Scan for the cell matching the given text and deliver its [x, y] coordinate at center. 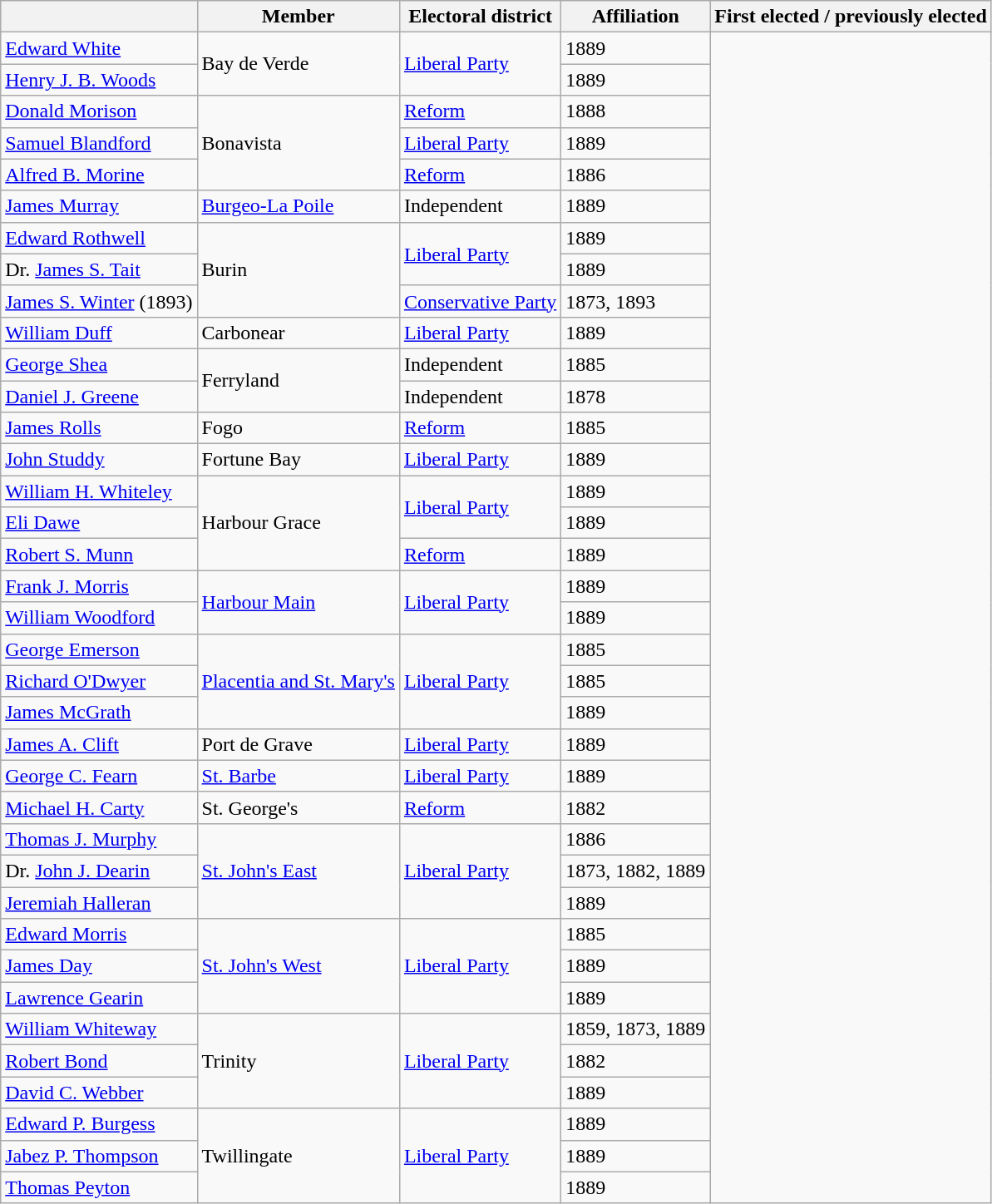
Edward White [99, 48]
Bay de Verde [298, 64]
Trinity [298, 1061]
Placentia and St. Mary's [298, 681]
1873, 1882, 1889 [635, 871]
George Shea [99, 364]
Daniel J. Greene [99, 397]
Twillingate [298, 1156]
Edward Morris [99, 935]
St. John's West [298, 966]
James Rolls [99, 428]
Harbour Grace [298, 523]
James Murray [99, 206]
Harbour Main [298, 602]
First elected / previously elected [851, 17]
1888 [635, 111]
John Studdy [99, 460]
Michael H. Carty [99, 807]
Jeremiah Halleran [99, 902]
Electoral district [480, 17]
St. Barbe [298, 776]
Dr. James S. Tait [99, 269]
George C. Fearn [99, 776]
William Duff [99, 333]
Conservative Party [480, 301]
Edward P. Burgess [99, 1124]
1878 [635, 397]
Affiliation [635, 17]
1873, 1893 [635, 301]
Jabez P. Thompson [99, 1156]
Burgeo-La Poile [298, 206]
Thomas Peyton [99, 1187]
Frank J. Morris [99, 586]
Robert S. Munn [99, 555]
James Day [99, 966]
St. John's East [298, 871]
Fortune Bay [298, 460]
David C. Webber [99, 1093]
Edward Rothwell [99, 238]
Burin [298, 269]
George Emerson [99, 649]
James McGrath [99, 713]
William Whiteway [99, 1029]
William Woodford [99, 618]
Member [298, 17]
Alfred B. Morine [99, 175]
Bonavista [298, 143]
1859, 1873, 1889 [635, 1029]
Samuel Blandford [99, 143]
Henry J. B. Woods [99, 80]
Dr. John J. Dearin [99, 871]
Fogo [298, 428]
St. George's [298, 807]
Robert Bond [99, 1061]
Thomas J. Murphy [99, 839]
Eli Dawe [99, 523]
James A. Clift [99, 744]
Carbonear [298, 333]
Lawrence Gearin [99, 998]
William H. Whiteley [99, 491]
Ferryland [298, 380]
Port de Grave [298, 744]
Donald Morison [99, 111]
James S. Winter (1893) [99, 301]
Richard O'Dwyer [99, 681]
